Search for the cell housing the specified text and yield its [X, Y] center coordinate. 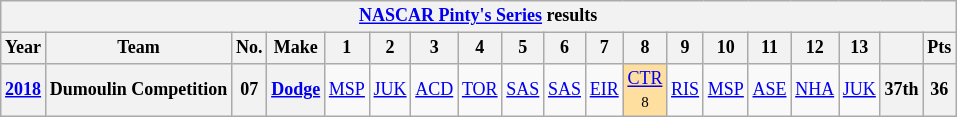
TOR [480, 90]
10 [726, 48]
2018 [24, 90]
Team [138, 48]
13 [859, 48]
4 [480, 48]
11 [770, 48]
Dodge [296, 90]
07 [250, 90]
37th [902, 90]
Dumoulin Competition [138, 90]
8 [645, 48]
Make [296, 48]
3 [434, 48]
2 [390, 48]
RIS [686, 90]
NHA [815, 90]
ACD [434, 90]
36 [940, 90]
1 [346, 48]
No. [250, 48]
CTR8 [645, 90]
EIR [604, 90]
7 [604, 48]
12 [815, 48]
9 [686, 48]
ASE [770, 90]
Year [24, 48]
Pts [940, 48]
5 [523, 48]
6 [565, 48]
NASCAR Pinty's Series results [478, 16]
